Find where the given text appears and provide that cell's center as (x, y) coordinate. 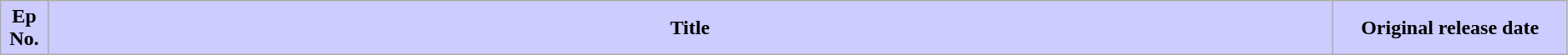
Ep No. (24, 28)
Title (690, 28)
Original release date (1450, 28)
